Identify which cell holds the provided text, then report its [X, Y] central coordinate. 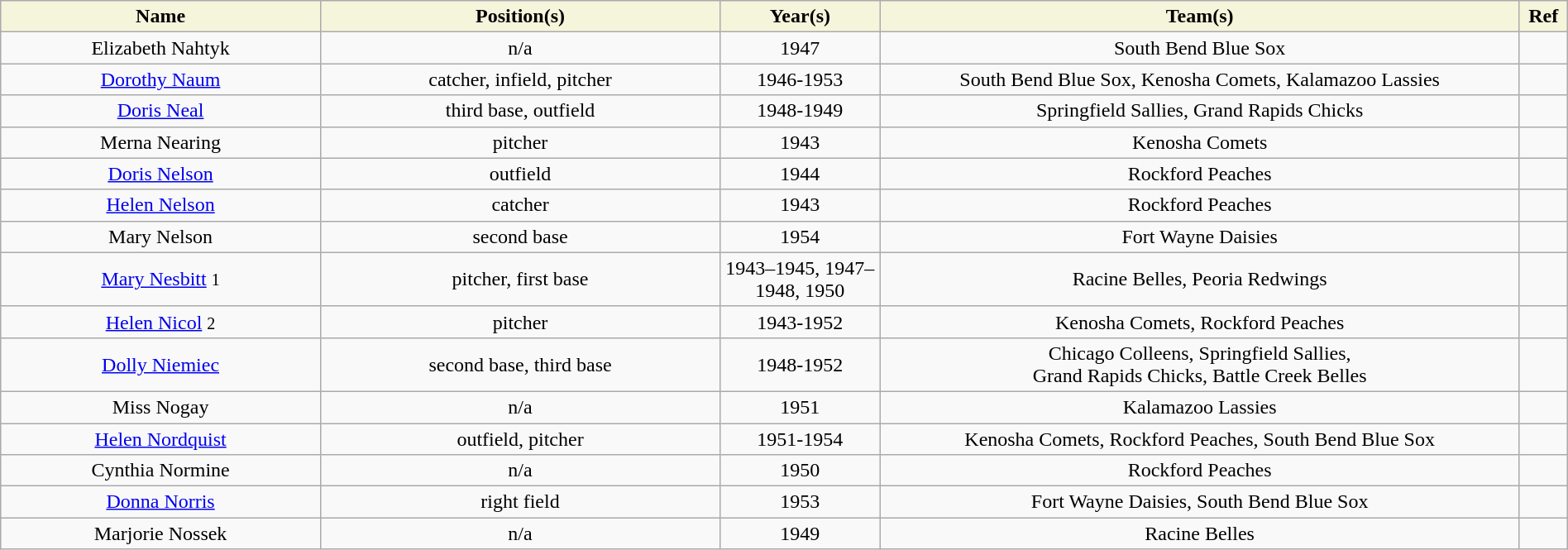
1948-1952 [801, 364]
catcher [519, 205]
Donna Norris [160, 502]
Merna Nearing [160, 142]
Racine Belles, Peoria Redwings [1199, 280]
1948-1949 [801, 111]
Helen Nelson [160, 205]
Cynthia Normine [160, 471]
South Bend Blue Sox [1199, 48]
Fort Wayne Daisies [1199, 237]
Position(s) [519, 17]
right field [519, 502]
1951-1954 [801, 439]
Helen Nordquist [160, 439]
Year(s) [801, 17]
second base [519, 237]
1943–1945, 1947–1948, 1950 [801, 280]
Doris Neal [160, 111]
third base, outfield [519, 111]
1946-1953 [801, 79]
Springfield Sallies, Grand Rapids Chicks [1199, 111]
Kenosha Comets, Rockford Peaches, South Bend Blue Sox [1199, 439]
1947 [801, 48]
Kenosha Comets, Rockford Peaches [1199, 322]
1953 [801, 502]
Dolly Niemiec [160, 364]
1951 [801, 407]
outfield [519, 174]
Fort Wayne Daisies, South Bend Blue Sox [1199, 502]
pitcher, first base [519, 280]
Miss Nogay [160, 407]
1950 [801, 471]
1954 [801, 237]
Racine Belles [1199, 533]
1943-1952 [801, 322]
Doris Nelson [160, 174]
outfield, pitcher [519, 439]
Mary Nesbitt 1 [160, 280]
catcher, infield, pitcher [519, 79]
Name [160, 17]
Team(s) [1199, 17]
1944 [801, 174]
Marjorie Nossek [160, 533]
Helen Nicol 2 [160, 322]
South Bend Blue Sox, Kenosha Comets, Kalamazoo Lassies [1199, 79]
Elizabeth Nahtyk [160, 48]
Kenosha Comets [1199, 142]
Dorothy Naum [160, 79]
Kalamazoo Lassies [1199, 407]
Mary Nelson [160, 237]
1949 [801, 533]
second base, third base [519, 364]
Ref [1543, 17]
Chicago Colleens, Springfield Sallies,Grand Rapids Chicks, Battle Creek Belles [1199, 364]
